Locate the cell with the specified text and output its [x, y] center coordinate. 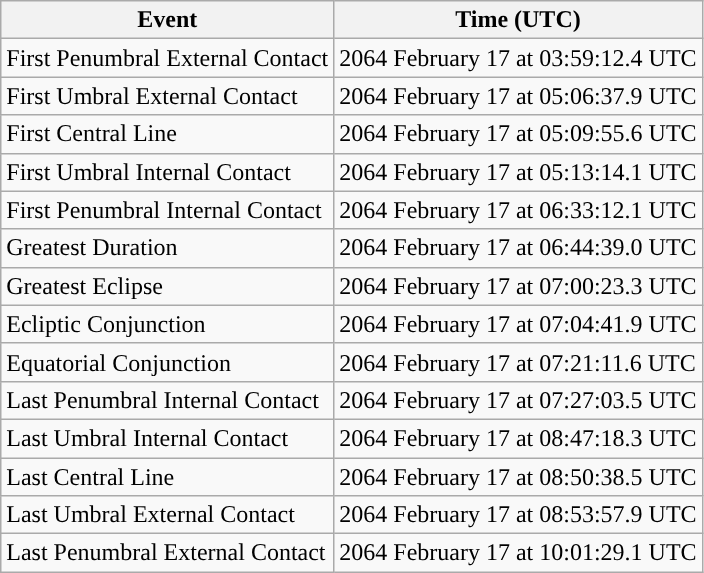
2064 February 17 at 07:04:41.9 UTC [518, 324]
2064 February 17 at 10:01:29.1 UTC [518, 553]
First Penumbral Internal Contact [168, 210]
2064 February 17 at 07:00:23.3 UTC [518, 286]
2064 February 17 at 07:21:11.6 UTC [518, 362]
First Central Line [168, 134]
2064 February 17 at 08:53:57.9 UTC [518, 515]
Last Central Line [168, 477]
Greatest Eclipse [168, 286]
2064 February 17 at 03:59:12.4 UTC [518, 58]
Last Umbral Internal Contact [168, 438]
Last Penumbral External Contact [168, 553]
2064 February 17 at 06:44:39.0 UTC [518, 248]
Event [168, 20]
2064 February 17 at 08:50:38.5 UTC [518, 477]
2064 February 17 at 05:06:37.9 UTC [518, 96]
Ecliptic Conjunction [168, 324]
2064 February 17 at 06:33:12.1 UTC [518, 210]
Greatest Duration [168, 248]
First Umbral External Contact [168, 96]
2064 February 17 at 07:27:03.5 UTC [518, 400]
2064 February 17 at 08:47:18.3 UTC [518, 438]
Last Umbral External Contact [168, 515]
First Penumbral External Contact [168, 58]
2064 February 17 at 05:09:55.6 UTC [518, 134]
Time (UTC) [518, 20]
First Umbral Internal Contact [168, 172]
2064 February 17 at 05:13:14.1 UTC [518, 172]
Equatorial Conjunction [168, 362]
Last Penumbral Internal Contact [168, 400]
